Capture the cell that displays the provided text and extract its (x, y) central coordinate. 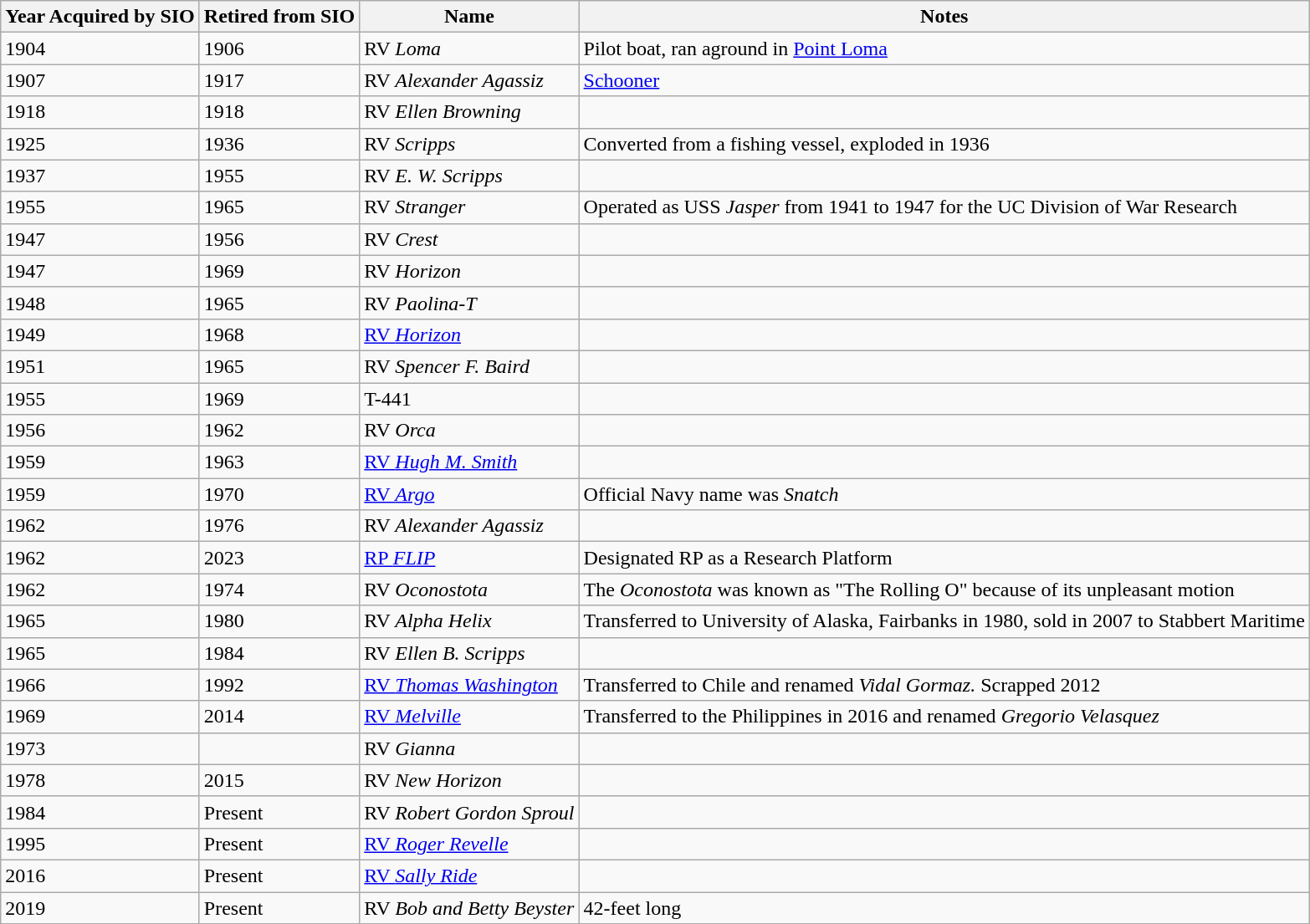
42-feet long (944, 907)
RV Crest (469, 239)
Operated as USS Jasper from 1941 to 1947 for the UC Division of War Research (944, 207)
1917 (279, 80)
RV Ellen B. Scripps (469, 653)
RV New Horizon (469, 780)
RV Sally Ride (469, 876)
Year Acquired by SIO (100, 17)
RV Loma (469, 48)
Transferred to Chile and renamed Vidal Gormaz. Scrapped 2012 (944, 685)
RV Scripps (469, 144)
RV Spencer F. Baird (469, 366)
2023 (279, 558)
2016 (100, 876)
1937 (100, 176)
RV E. W. Scripps (469, 176)
1949 (100, 334)
RV Orca (469, 431)
1925 (100, 144)
2015 (279, 780)
Transferred to University of Alaska, Fairbanks in 1980, sold in 2007 to Stabbert Maritime (944, 621)
T-441 (469, 399)
RV Roger Revelle (469, 844)
2014 (279, 717)
RV Thomas Washington (469, 685)
Schooner (944, 80)
Official Navy name was Snatch (944, 494)
1948 (100, 303)
1907 (100, 80)
RV Hugh M. Smith (469, 462)
2019 (100, 907)
The Oconostota was known as "The Rolling O" because of its unpleasant motion (944, 590)
1978 (100, 780)
1936 (279, 144)
1963 (279, 462)
RV Stranger (469, 207)
Retired from SIO (279, 17)
1992 (279, 685)
1970 (279, 494)
RP FLIP (469, 558)
Pilot boat, ran aground in Point Loma (944, 48)
1904 (100, 48)
Transferred to the Philippines in 2016 and renamed Gregorio Velasquez (944, 717)
RV Melville (469, 717)
Converted from a fishing vessel, exploded in 1936 (944, 144)
RV Gianna (469, 748)
RV Bob and Betty Beyster (469, 907)
Designated RP as a Research Platform (944, 558)
1980 (279, 621)
1906 (279, 48)
RV Alpha Helix (469, 621)
1951 (100, 366)
RV Argo (469, 494)
1995 (100, 844)
RV Ellen Browning (469, 112)
1973 (100, 748)
Notes (944, 17)
RV Robert Gordon Sproul (469, 812)
1968 (279, 334)
1974 (279, 590)
RV Paolina-T (469, 303)
1966 (100, 685)
RV Oconostota (469, 590)
Name (469, 17)
1976 (279, 526)
